Locate the cell with the specified text and output its (x, y) center coordinate. 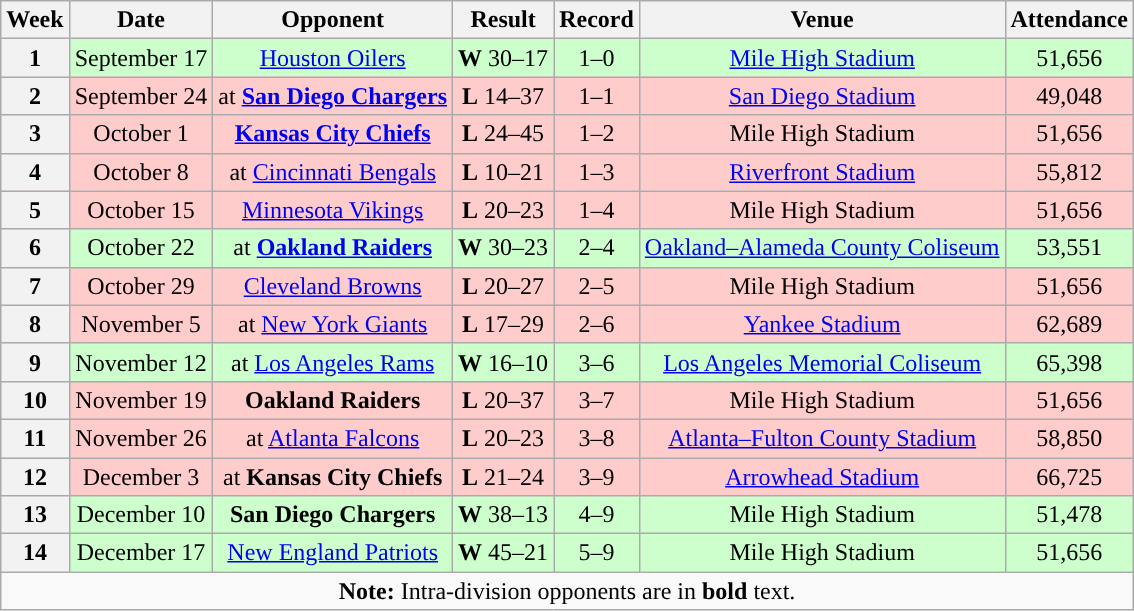
11 (35, 438)
September 24 (141, 96)
Atlanta–Fulton County Stadium (822, 438)
W 30–17 (504, 58)
51,478 (1069, 515)
1–2 (597, 134)
2 (35, 96)
65,398 (1069, 362)
1 (35, 58)
L 20–37 (504, 400)
13 (35, 515)
L 24–45 (504, 134)
L 20–27 (504, 286)
at Oakland Raiders (333, 248)
2–4 (597, 248)
1–3 (597, 172)
4–9 (597, 515)
49,048 (1069, 96)
53,551 (1069, 248)
5 (35, 210)
4 (35, 172)
at San Diego Chargers (333, 96)
November 5 (141, 324)
58,850 (1069, 438)
Minnesota Vikings (333, 210)
66,725 (1069, 477)
W 16–10 (504, 362)
Result (504, 20)
at Atlanta Falcons (333, 438)
San Diego Chargers (333, 515)
at Los Angeles Rams (333, 362)
9 (35, 362)
November 26 (141, 438)
L 14–37 (504, 96)
10 (35, 400)
November 19 (141, 400)
5–9 (597, 553)
October 22 (141, 248)
6 (35, 248)
October 15 (141, 210)
W 38–13 (504, 515)
3–7 (597, 400)
New England Patriots (333, 553)
L 17–29 (504, 324)
December 17 (141, 553)
at Cincinnati Bengals (333, 172)
3–6 (597, 362)
7 (35, 286)
September 17 (141, 58)
Kansas City Chiefs (333, 134)
Week (35, 20)
14 (35, 553)
October 1 (141, 134)
at Kansas City Chiefs (333, 477)
San Diego Stadium (822, 96)
55,812 (1069, 172)
Riverfront Stadium (822, 172)
62,689 (1069, 324)
2–6 (597, 324)
at New York Giants (333, 324)
3 (35, 134)
3–8 (597, 438)
December 10 (141, 515)
L 10–21 (504, 172)
Opponent (333, 20)
W 45–21 (504, 553)
Houston Oilers (333, 58)
Oakland Raiders (333, 400)
3–9 (597, 477)
1–4 (597, 210)
L 21–24 (504, 477)
1–0 (597, 58)
December 3 (141, 477)
2–5 (597, 286)
1–1 (597, 96)
October 8 (141, 172)
Arrowhead Stadium (822, 477)
Note: Intra-division opponents are in bold text. (568, 591)
Los Angeles Memorial Coliseum (822, 362)
November 12 (141, 362)
October 29 (141, 286)
Record (597, 20)
Yankee Stadium (822, 324)
12 (35, 477)
Cleveland Browns (333, 286)
Attendance (1069, 20)
Oakland–Alameda County Coliseum (822, 248)
Venue (822, 20)
8 (35, 324)
W 30–23 (504, 248)
Date (141, 20)
